Scan for the cell matching the given text and deliver its (X, Y) coordinate at center. 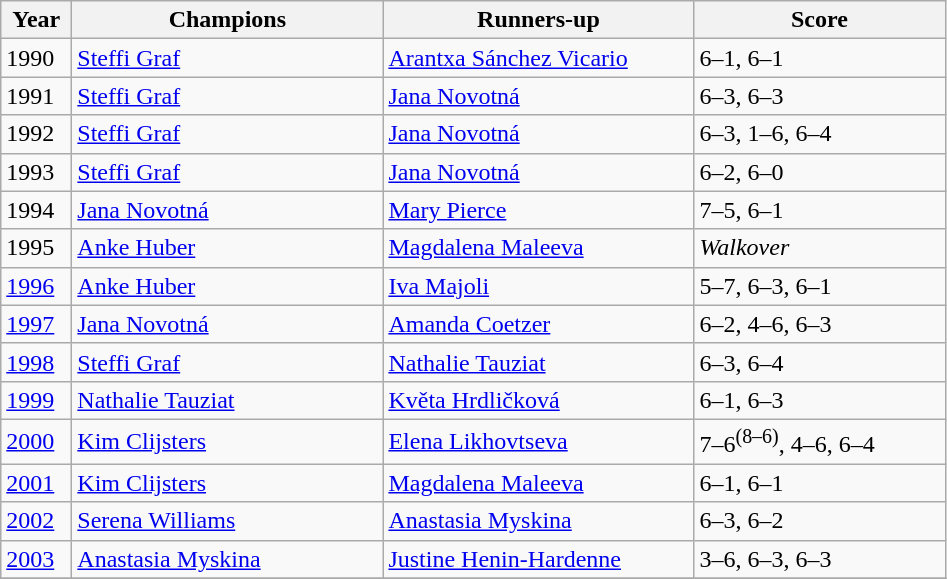
1993 (36, 172)
6–2, 6–0 (820, 172)
Arantxa Sánchez Vicario (538, 58)
Serena Williams (228, 521)
Elena Likhovtseva (538, 442)
6–3, 6–3 (820, 96)
Justine Henin-Hardenne (538, 559)
Runners-up (538, 20)
1991 (36, 96)
1999 (36, 400)
1994 (36, 210)
2002 (36, 521)
2003 (36, 559)
7–6(8–6), 4–6, 6–4 (820, 442)
6–3, 6–2 (820, 521)
Květa Hrdličková (538, 400)
Walkover (820, 248)
6–2, 4–6, 6–3 (820, 324)
6–3, 1–6, 6–4 (820, 134)
1997 (36, 324)
5–7, 6–3, 6–1 (820, 286)
3–6, 6–3, 6–3 (820, 559)
Amanda Coetzer (538, 324)
2000 (36, 442)
7–5, 6–1 (820, 210)
Champions (228, 20)
Iva Majoli (538, 286)
Score (820, 20)
6–3, 6–4 (820, 362)
1992 (36, 134)
1995 (36, 248)
6–1, 6–3 (820, 400)
2001 (36, 483)
1998 (36, 362)
Year (36, 20)
Mary Pierce (538, 210)
1996 (36, 286)
1990 (36, 58)
